Find where the given text appears and provide that cell's center as [X, Y] coordinate. 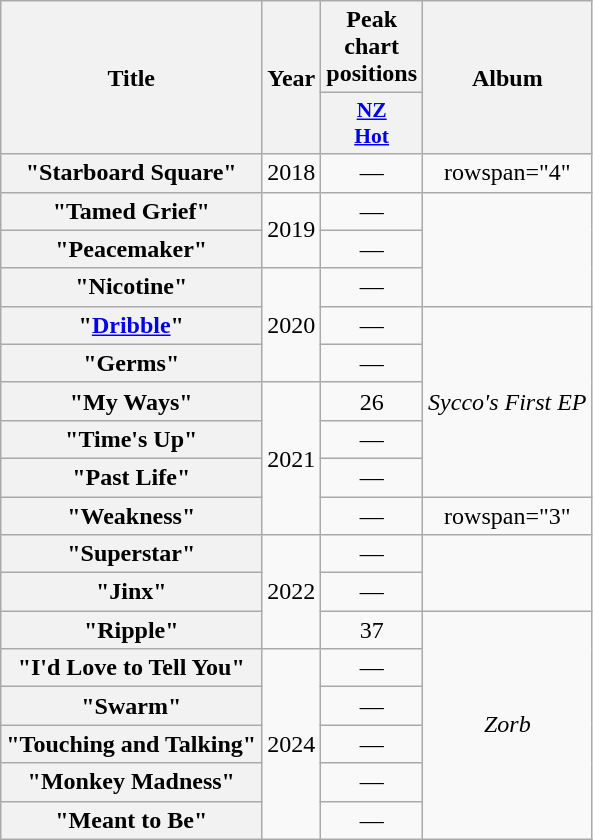
"Touching and Talking" [132, 744]
2020 [292, 325]
26 [372, 401]
37 [372, 630]
Zorb [508, 725]
"Meant to Be" [132, 820]
rowspan="4" [508, 173]
"Nicotine" [132, 287]
"Past Life" [132, 477]
2019 [292, 230]
rowspan="3" [508, 515]
"Ripple" [132, 630]
"Swarm" [132, 706]
Year [292, 78]
"Germs" [132, 363]
"Time's Up" [132, 439]
Album [508, 78]
"Weakness" [132, 515]
Peak chart positions [372, 47]
2018 [292, 173]
"I'd Love to Tell You" [132, 668]
"Jinx" [132, 592]
"Dribble" [132, 325]
"Peacemaker" [132, 249]
2022 [292, 592]
NZHot [372, 124]
"My Ways" [132, 401]
"Starboard Square" [132, 173]
2024 [292, 744]
2021 [292, 458]
Title [132, 78]
"Superstar" [132, 554]
Sycco's First EP [508, 401]
"Tamed Grief" [132, 211]
"Monkey Madness" [132, 782]
